Capture the cell that displays the provided text and extract its [X, Y] central coordinate. 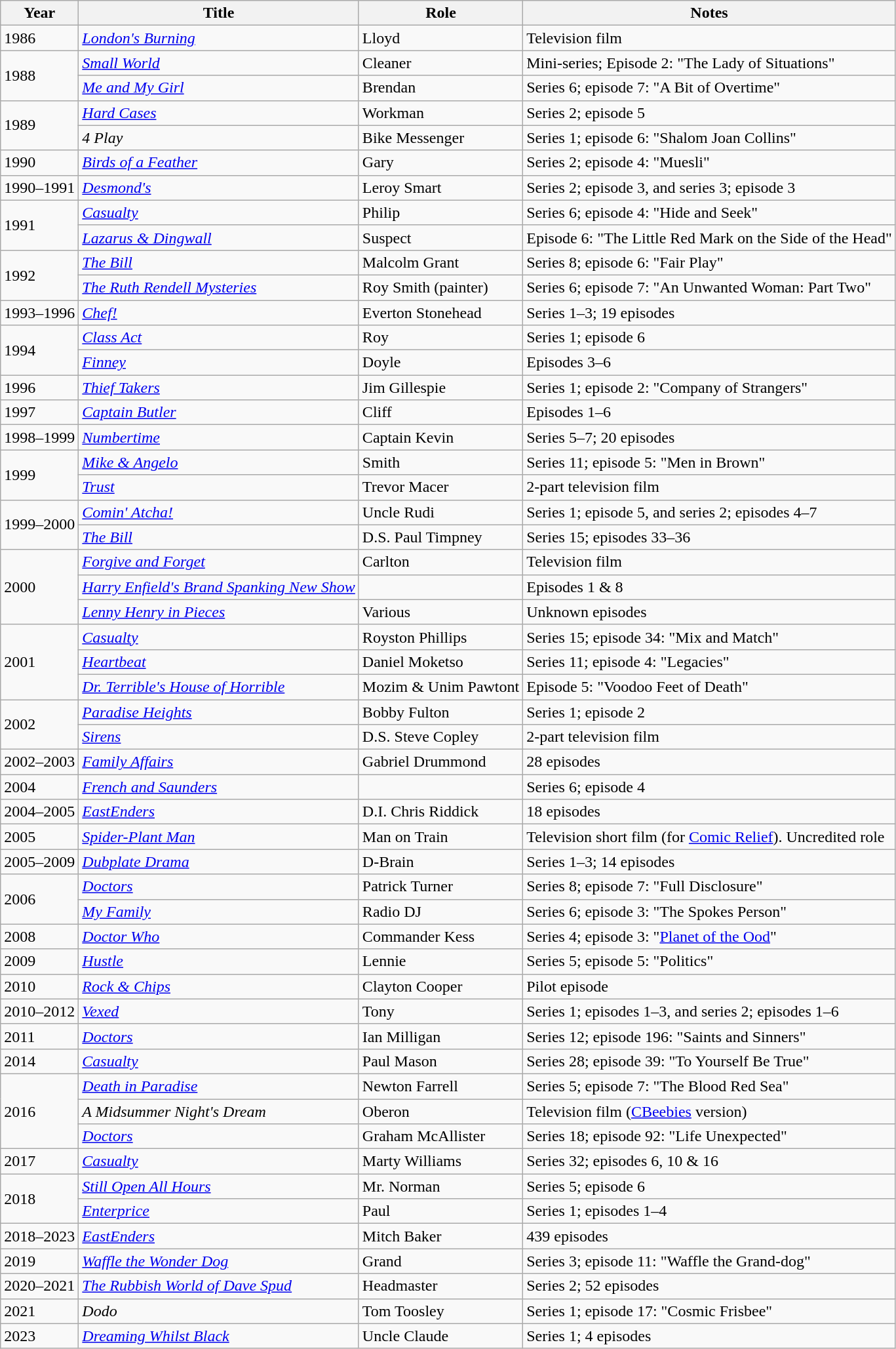
Harry Enfield's Brand Spanking New Show [219, 587]
Philip [440, 212]
2009 [39, 961]
Spider-Plant Man [219, 837]
Ian Milligan [440, 1036]
Uncle Rudi [440, 512]
Series 1; episode 6: "Shalom Joan Collins" [709, 138]
Lazarus & Dingwall [219, 237]
Lenny Henry in Pieces [219, 612]
French and Saunders [219, 787]
Numbertime [219, 437]
Series 28; episode 39: "To Yourself Be True" [709, 1061]
2023 [39, 1336]
Bike Messenger [440, 138]
Gary [440, 163]
1994 [39, 350]
Pilot episode [709, 986]
Doyle [440, 363]
Series 1; episode 6 [709, 338]
Series 11; episode 4: "Legacies" [709, 662]
Series 1; episode 2 [709, 712]
Tony [440, 1011]
Episodes 1 & 8 [709, 587]
Mitch Baker [440, 1236]
D.I. Chris Riddick [440, 812]
2020–2021 [39, 1286]
Daniel Moketso [440, 662]
2021 [39, 1311]
1999 [39, 475]
4 Play [219, 138]
Mr. Norman [440, 1186]
Finney [219, 363]
Mini-series; Episode 2: "The Lady of Situations" [709, 63]
Mike & Angelo [219, 462]
Desmond's [219, 188]
Series 1; episode 5, and series 2; episodes 4–7 [709, 512]
Death in Paradise [219, 1086]
1997 [39, 413]
Paradise Heights [219, 712]
Forgive and Forget [219, 562]
Clayton Cooper [440, 986]
Series 1; episode 17: "Cosmic Frisbee" [709, 1311]
2018 [39, 1199]
Series 6; episode 4: "Hide and Seek" [709, 212]
Mozim & Unim Pawtont [440, 687]
Jim Gillespie [440, 388]
Series 2; episode 3, and series 3; episode 3 [709, 188]
Still Open All Hours [219, 1186]
1990 [39, 163]
Year [39, 13]
Me and My Girl [219, 88]
28 episodes [709, 762]
Gabriel Drummond [440, 762]
Workman [440, 113]
Series 1–3; 14 episodes [709, 862]
Series 1; episode 2: "Company of Strangers" [709, 388]
Bobby Fulton [440, 712]
2004–2005 [39, 812]
2005 [39, 837]
Tom Toosley [440, 1311]
Lloyd [440, 38]
Episodes 3–6 [709, 363]
Thief Takers [219, 388]
Dodo [219, 1311]
Episode 5: "Voodoo Feet of Death" [709, 687]
Family Affairs [219, 762]
Series 32; episodes 6, 10 & 16 [709, 1161]
D.S. Paul Timpney [440, 537]
Marty Williams [440, 1161]
The Rubbish World of Dave Spud [219, 1286]
Hard Cases [219, 113]
Birds of a Feather [219, 163]
Malcolm Grant [440, 262]
Series 6; episode 3: "The Spokes Person" [709, 912]
2016 [39, 1111]
2000 [39, 587]
2010–2012 [39, 1011]
Suspect [440, 237]
Series 15; episode 34: "Mix and Match" [709, 637]
1993–1996 [39, 313]
Patrick Turner [440, 887]
Title [219, 13]
Series 2; 52 episodes [709, 1286]
Newton Farrell [440, 1086]
D.S. Steve Copley [440, 737]
Television short film (for Comic Relief). Uncredited role [709, 837]
1992 [39, 275]
Radio DJ [440, 912]
2011 [39, 1036]
Dr. Terrible's House of Horrible [219, 687]
2010 [39, 986]
Dubplate Drama [219, 862]
Series 8; episode 7: "Full Disclosure" [709, 887]
1991 [39, 225]
Captain Kevin [440, 437]
Roy Smith (painter) [440, 287]
Class Act [219, 338]
Heartbeat [219, 662]
1988 [39, 75]
Various [440, 612]
Enterprice [219, 1211]
Series 6; episode 7: "A Bit of Overtime" [709, 88]
Role [440, 13]
Series 1; episodes 1–4 [709, 1211]
Sirens [219, 737]
Series 1–3; 19 episodes [709, 313]
Oberon [440, 1112]
Series 4; episode 3: "Planet of the Ood" [709, 936]
Small World [219, 63]
Notes [709, 13]
Uncle Claude [440, 1336]
Series 15; episodes 33–36 [709, 537]
Series 6; episode 4 [709, 787]
Graham McAllister [440, 1137]
Paul Mason [440, 1061]
2004 [39, 787]
2001 [39, 662]
2005–2009 [39, 862]
1996 [39, 388]
Episodes 1–6 [709, 413]
Man on Train [440, 837]
Trust [219, 487]
18 episodes [709, 812]
Series 1; 4 episodes [709, 1336]
Cliff [440, 413]
Series 5; episode 6 [709, 1186]
Series 18; episode 92: "Life Unexpected" [709, 1137]
Dreaming Whilst Black [219, 1336]
Series 5; episode 7: "The Blood Red Sea" [709, 1086]
2017 [39, 1161]
Television film (CBeebies version) [709, 1112]
Series 3; episode 11: "Waffle the Grand-dog" [709, 1261]
The Ruth Rendell Mysteries [219, 287]
Series 5; episode 5: "Politics" [709, 961]
My Family [219, 912]
1989 [39, 125]
Lennie [440, 961]
Series 2; episode 4: "Muesli" [709, 163]
2002–2003 [39, 762]
Chef! [219, 313]
Commander Kess [440, 936]
London's Burning [219, 38]
Doctor Who [219, 936]
Series 1; episodes 1–3, and series 2; episodes 1–6 [709, 1011]
439 episodes [709, 1236]
Leroy Smart [440, 188]
2008 [39, 936]
Headmaster [440, 1286]
Carlton [440, 562]
Episode 6: "The Little Red Mark on the Side of the Head" [709, 237]
Vexed [219, 1011]
Series 2; episode 5 [709, 113]
Smith [440, 462]
Captain Butler [219, 413]
2018–2023 [39, 1236]
Roy [440, 338]
Series 5–7; 20 episodes [709, 437]
Series 6; episode 7: "An Unwanted Woman: Part Two" [709, 287]
Comin' Atcha! [219, 512]
Waffle the Wonder Dog [219, 1261]
Unknown episodes [709, 612]
Series 12; episode 196: "Saints and Sinners" [709, 1036]
D-Brain [440, 862]
Brendan [440, 88]
A Midsummer Night's Dream [219, 1112]
1990–1991 [39, 188]
2006 [39, 899]
1998–1999 [39, 437]
Grand [440, 1261]
1986 [39, 38]
Series 8; episode 6: "Fair Play" [709, 262]
2019 [39, 1261]
2002 [39, 724]
1999–2000 [39, 525]
Everton Stonehead [440, 313]
Rock & Chips [219, 986]
Series 11; episode 5: "Men in Brown" [709, 462]
Trevor Macer [440, 487]
2014 [39, 1061]
Hustle [219, 961]
Paul [440, 1211]
Cleaner [440, 63]
Royston Phillips [440, 637]
